Capture the cell that displays the provided text and extract its [x, y] central coordinate. 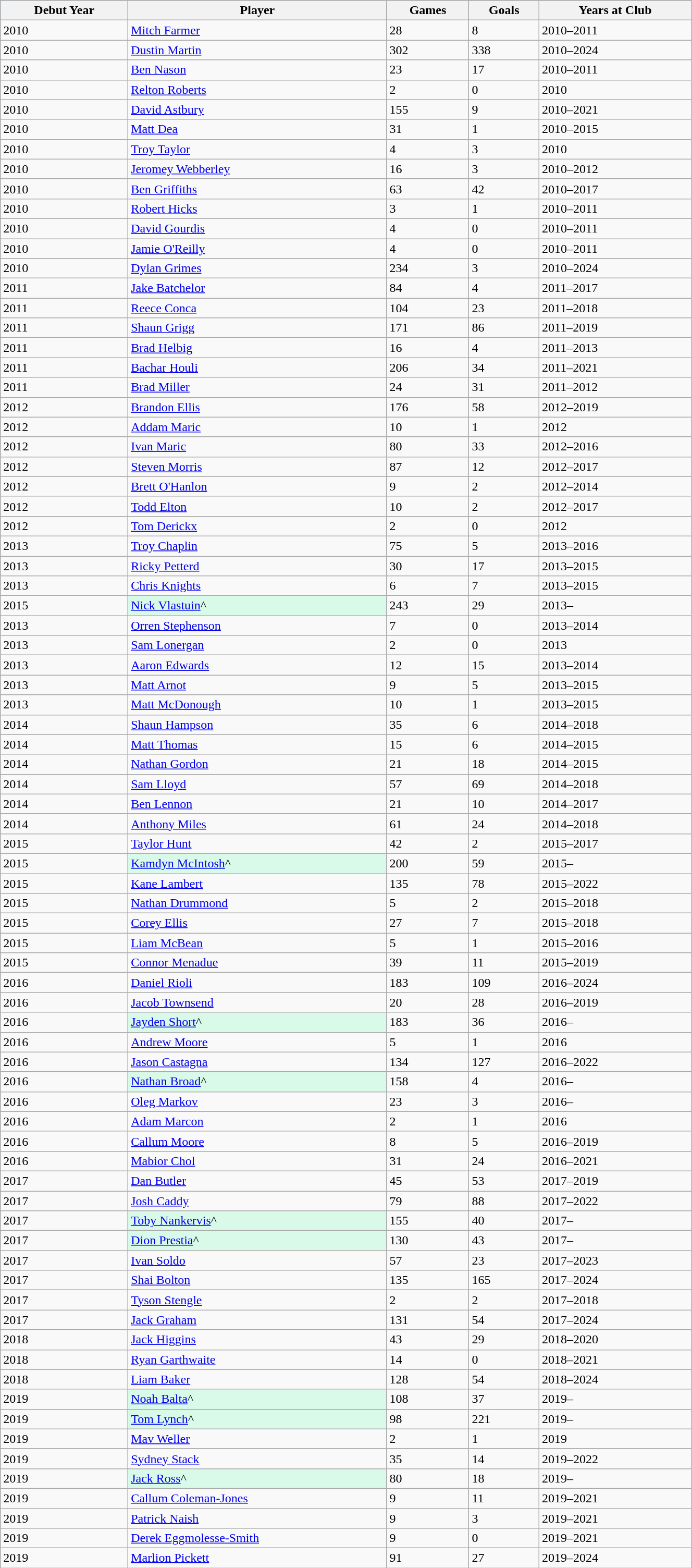
2015–2017 [615, 843]
Adam Marcon [257, 1121]
Matt Arnot [257, 685]
Noah Balta^ [257, 1399]
2013– [615, 606]
61 [428, 824]
Anthony Miles [257, 824]
Mitch Farmer [257, 30]
Jayden Short^ [257, 1022]
Goals [504, 10]
Reece Conca [257, 308]
Chris Knights [257, 586]
88 [504, 1200]
David Gourdis [257, 228]
Tom Lynch^ [257, 1419]
69 [504, 784]
Andrew Moore [257, 1042]
Derek Eggmolesse-Smith [257, 1538]
Relton Roberts [257, 90]
Troy Taylor [257, 149]
2015–2022 [615, 884]
40 [504, 1221]
Nathan Gordon [257, 764]
53 [504, 1181]
Sam Lloyd [257, 784]
Troy Chaplin [257, 546]
58 [504, 407]
234 [428, 268]
Jamie O'Reilly [257, 249]
2019–2022 [615, 1459]
2018–2020 [615, 1340]
David Astbury [257, 109]
Ben Griffiths [257, 189]
Sydney Stack [257, 1459]
302 [428, 50]
Todd Elton [257, 506]
2012–2019 [615, 407]
Brad Helbig [257, 348]
2010–2017 [615, 189]
Dustin Martin [257, 50]
Jacob Townsend [257, 1002]
Brett O'Hanlon [257, 486]
Years at Club [615, 10]
78 [504, 884]
108 [428, 1399]
2015–2016 [615, 943]
2017–2023 [615, 1260]
2011–2012 [615, 387]
2016–2021 [615, 1161]
Steven Morris [257, 467]
20 [428, 1002]
2010–2012 [615, 169]
Matt Dea [257, 129]
Nathan Broad^ [257, 1082]
39 [428, 963]
2016–2022 [615, 1062]
Robert Hicks [257, 209]
2011–2021 [615, 367]
Jack Ross^ [257, 1478]
Matt McDonough [257, 705]
Aaron Edwards [257, 665]
Brandon Ellis [257, 407]
Connor Menadue [257, 963]
Jack Graham [257, 1320]
Toby Nankervis^ [257, 1221]
2017–2018 [615, 1300]
Daniel Rioli [257, 983]
Oleg Markov [257, 1101]
79 [428, 1200]
Mabior Chol [257, 1161]
Marlion Pickett [257, 1558]
Kane Lambert [257, 884]
75 [428, 546]
Tyson Stengle [257, 1300]
2017–2019 [615, 1181]
2015– [615, 863]
2011–2018 [615, 308]
Addam Maric [257, 427]
Jason Castagna [257, 1062]
338 [504, 50]
127 [504, 1062]
2011–2013 [615, 348]
Ben Lennon [257, 804]
Jake Batchelor [257, 288]
87 [428, 467]
86 [504, 328]
206 [428, 367]
Matt Thomas [257, 744]
2019–2024 [615, 1558]
Ben Nason [257, 70]
221 [504, 1419]
109 [504, 983]
Orren Stephenson [257, 626]
2014–2017 [615, 804]
Games [428, 10]
2011–2019 [615, 328]
Brad Miller [257, 387]
Ricky Petterd [257, 566]
Dion Prestia^ [257, 1241]
36 [504, 1022]
30 [428, 566]
200 [428, 863]
Josh Caddy [257, 1200]
Sam Lonergan [257, 645]
Dylan Grimes [257, 268]
63 [428, 189]
Debut Year [65, 10]
Player [257, 10]
158 [428, 1082]
176 [428, 407]
165 [504, 1280]
91 [428, 1558]
2016–2024 [615, 983]
98 [428, 1419]
Shai Bolton [257, 1280]
Callum Coleman-Jones [257, 1498]
104 [428, 308]
Tom Derickx [257, 526]
243 [428, 606]
2015–2019 [615, 963]
Liam McBean [257, 943]
Jeromey Webberley [257, 169]
2017–2022 [615, 1200]
Kamdyn McIntosh^ [257, 863]
Taylor Hunt [257, 843]
171 [428, 328]
Callum Moore [257, 1141]
Mav Weller [257, 1439]
34 [504, 367]
Nathan Drummond [257, 903]
33 [504, 447]
2010–2015 [615, 129]
134 [428, 1062]
2018–2021 [615, 1359]
Dan Butler [257, 1181]
128 [428, 1379]
Ryan Garthwaite [257, 1359]
2011–2017 [615, 288]
Shaun Hampson [257, 725]
Jack Higgins [257, 1340]
2012–2016 [615, 447]
Liam Baker [257, 1379]
45 [428, 1181]
84 [428, 288]
Corey Ellis [257, 923]
130 [428, 1241]
Ivan Maric [257, 447]
Nick Vlastuin^ [257, 606]
2013–2016 [615, 546]
Bachar Houli [257, 367]
Ivan Soldo [257, 1260]
59 [504, 863]
37 [504, 1399]
Shaun Grigg [257, 328]
Patrick Naish [257, 1518]
2010–2021 [615, 109]
131 [428, 1320]
2012–2014 [615, 486]
2018–2024 [615, 1379]
